Provide the [x, y] coordinate of the cell's center where the given text is located.  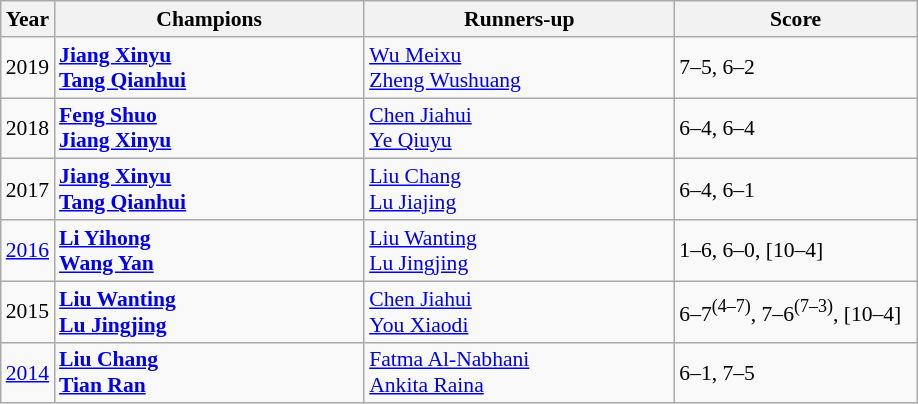
Liu Chang Lu Jiajing [519, 190]
Fatma Al-Nabhani Ankita Raina [519, 372]
1–6, 6–0, [10–4] [796, 250]
Chen Jiahui Ye Qiuyu [519, 128]
Year [28, 19]
Li Yihong Wang Yan [209, 250]
2017 [28, 190]
2018 [28, 128]
Wu Meixu Zheng Wushuang [519, 68]
Liu Chang Tian Ran [209, 372]
6–1, 7–5 [796, 372]
Feng Shuo Jiang Xinyu [209, 128]
6–7(4–7), 7–6(7–3), [10–4] [796, 312]
2019 [28, 68]
Champions [209, 19]
2014 [28, 372]
7–5, 6–2 [796, 68]
2016 [28, 250]
Chen Jiahui You Xiaodi [519, 312]
Score [796, 19]
2015 [28, 312]
6–4, 6–1 [796, 190]
Runners-up [519, 19]
6–4, 6–4 [796, 128]
